Search for the cell housing the specified text and yield its [x, y] center coordinate. 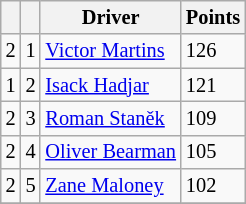
Points [213, 17]
Zane Maloney [110, 186]
4 [31, 152]
Roman Staněk [110, 118]
Driver [110, 17]
105 [213, 152]
126 [213, 51]
5 [31, 186]
121 [213, 85]
Oliver Bearman [110, 152]
Isack Hadjar [110, 85]
3 [31, 118]
102 [213, 186]
Victor Martins [110, 51]
109 [213, 118]
